Provide the (x, y) coordinate of the cell's center where the given text is located.  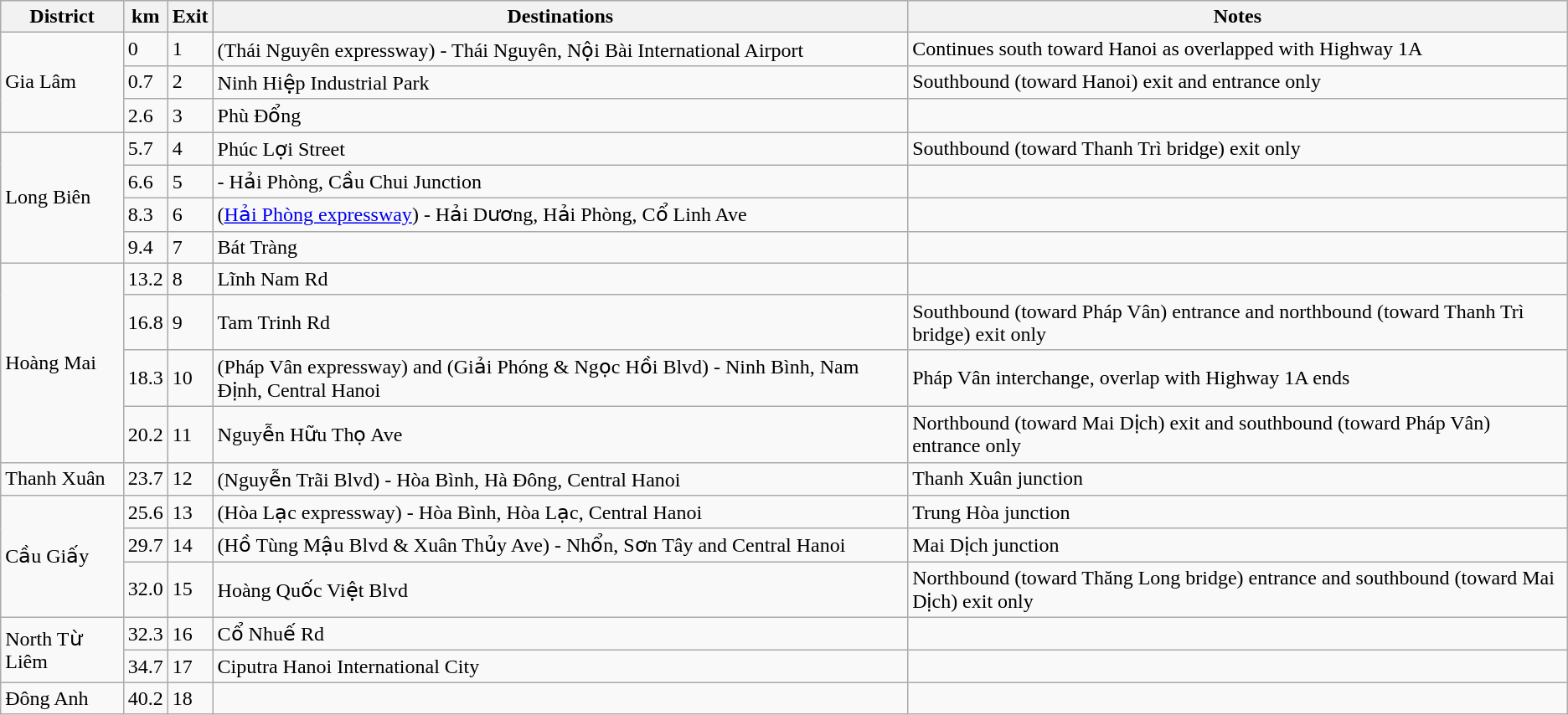
16 (190, 634)
23.7 (146, 479)
32.3 (146, 634)
25.6 (146, 512)
9 (190, 321)
Destinations (560, 17)
14 (190, 545)
Lĩnh Nam Rd (560, 279)
Ciputra Hanoi International City (560, 666)
2 (190, 82)
(Hồ Tùng Mậu Blvd & Xuân Thủy Ave) - Nhổn, Sơn Tây and Central Hanoi (560, 545)
10 (190, 378)
8.3 (146, 215)
Nguyễn Hữu Thọ Ave (560, 434)
Thanh Xuân junction (1238, 479)
11 (190, 434)
Southbound (toward Thanh Trì bridge) exit only (1238, 149)
Hoàng Mai (62, 363)
Phù Đổng (560, 116)
8 (190, 279)
Cổ Nhuế Rd (560, 634)
34.7 (146, 666)
(Thái Nguyên expressway) - Thái Nguyên, Nội Bài International Airport (560, 49)
4 (190, 149)
29.7 (146, 545)
Southbound (toward Pháp Vân) entrance and northbound (toward Thanh Trì bridge) exit only (1238, 321)
5 (190, 182)
13.2 (146, 279)
0.7 (146, 82)
Ninh Hiệp Industrial Park (560, 82)
Hoàng Quốc Việt Blvd (560, 589)
18.3 (146, 378)
km (146, 17)
15 (190, 589)
12 (190, 479)
(Hải Phòng expressway) - Hải Dương, Hải Phòng, Cổ Linh Ave (560, 215)
3 (190, 116)
(Nguyễn Trãi Blvd) - Hòa Bình, Hà Đông, Central Hanoi (560, 479)
0 (146, 49)
Exit (190, 17)
1 (190, 49)
Southbound (toward Hanoi) exit and entrance only (1238, 82)
District (62, 17)
2.6 (146, 116)
Gia Lâm (62, 82)
6 (190, 215)
- Hải Phòng, Cầu Chui Junction (560, 182)
Cầu Giấy (62, 557)
18 (190, 698)
Tam Trinh Rd (560, 321)
9.4 (146, 247)
32.0 (146, 589)
Thanh Xuân (62, 479)
(Pháp Vân expressway) and (Giải Phóng & Ngọc Hồi Blvd) - Ninh Bình, Nam Định, Central Hanoi (560, 378)
Pháp Vân interchange, overlap with Highway 1A ends (1238, 378)
13 (190, 512)
Mai Dịch junction (1238, 545)
Notes (1238, 17)
40.2 (146, 698)
Long Biên (62, 198)
Northbound (toward Thăng Long bridge) entrance and southbound (toward Mai Dịch) exit only (1238, 589)
6.6 (146, 182)
20.2 (146, 434)
North Từ Liêm (62, 650)
Northbound (toward Mai Dịch) exit and southbound (toward Pháp Vân) entrance only (1238, 434)
(Hòa Lạc expressway) - Hòa Bình, Hòa Lạc, Central Hanoi (560, 512)
5.7 (146, 149)
17 (190, 666)
Bát Tràng (560, 247)
7 (190, 247)
16.8 (146, 321)
Đông Anh (62, 698)
Phúc Lợi Street (560, 149)
Trung Hòa junction (1238, 512)
Continues south toward Hanoi as overlapped with Highway 1A (1238, 49)
